Search for the cell housing the specified text and yield its [x, y] center coordinate. 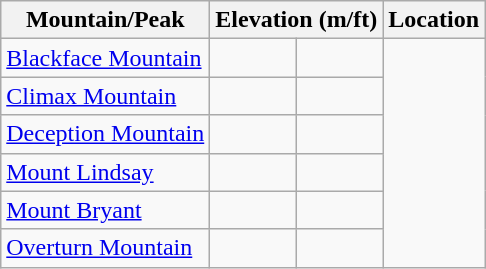
Climax Mountain [106, 96]
Blackface Mountain [106, 58]
Elevation (m/ft) [296, 20]
Overturn Mountain [106, 248]
Location [434, 20]
Deception Mountain [106, 134]
Mount Bryant [106, 210]
Mountain/Peak [106, 20]
Mount Lindsay [106, 172]
